Find where the given text appears and provide that cell's center as [x, y] coordinate. 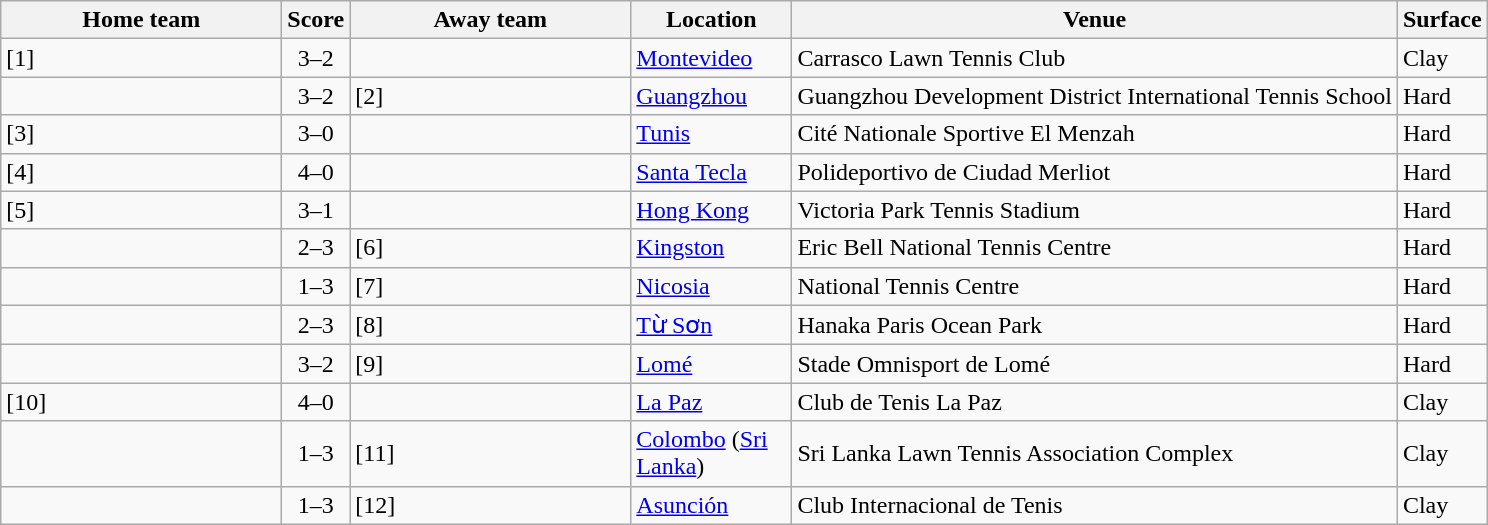
Nicosia [712, 286]
[9] [490, 364]
[2] [490, 96]
[5] [142, 210]
3–0 [316, 134]
Surface [1442, 20]
Score [316, 20]
Hanaka Paris Ocean Park [1094, 325]
Club de Tenis La Paz [1094, 402]
Từ Sơn [712, 325]
Club Internacional de Tenis [1094, 505]
Cité Nationale Sportive El Menzah [1094, 134]
Kingston [712, 248]
Tunis [712, 134]
3–1 [316, 210]
Sri Lanka Lawn Tennis Association Complex [1094, 454]
Home team [142, 20]
Guangzhou [712, 96]
Victoria Park Tennis Stadium [1094, 210]
[12] [490, 505]
Santa Tecla [712, 172]
Asunción [712, 505]
[8] [490, 325]
La Paz [712, 402]
[3] [142, 134]
[10] [142, 402]
Venue [1094, 20]
Away team [490, 20]
[6] [490, 248]
Polideportivo de Ciudad Merliot [1094, 172]
Colombo (Sri Lanka) [712, 454]
Montevideo [712, 58]
Carrasco Lawn Tennis Club [1094, 58]
Eric Bell National Tennis Centre [1094, 248]
[7] [490, 286]
Hong Kong [712, 210]
Stade Omnisport de Lomé [1094, 364]
Lomé [712, 364]
[11] [490, 454]
National Tennis Centre [1094, 286]
Guangzhou Development District International Tennis School [1094, 96]
[1] [142, 58]
Location [712, 20]
[4] [142, 172]
